Search for the cell housing the specified text and yield its (X, Y) center coordinate. 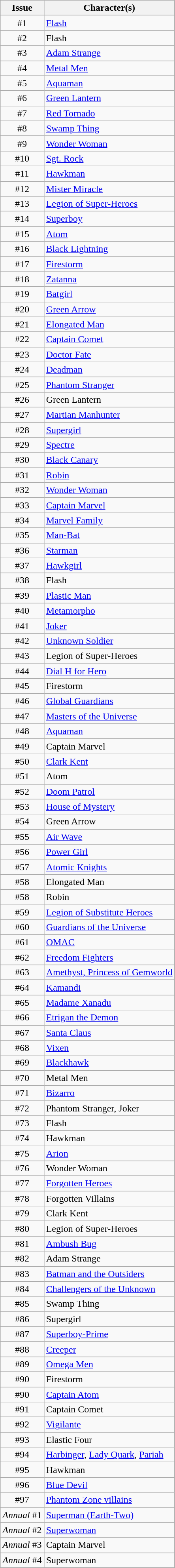
#78 (22, 1199)
#57 (22, 867)
Creeper (109, 1349)
#8 (22, 128)
#15 (22, 234)
#56 (22, 852)
#22 (22, 339)
Blue Devil (109, 1485)
#71 (22, 1093)
Santa Claus (109, 1033)
#77 (22, 1184)
#28 (22, 430)
#12 (22, 189)
Legion of Substitute Heroes (109, 912)
#61 (22, 942)
#33 (22, 505)
#38 (22, 580)
#65 (22, 1003)
#24 (22, 369)
Power Girl (109, 852)
Bizarro (109, 1093)
#81 (22, 1244)
Starman (109, 550)
Kamandi (109, 988)
Black Lightning (109, 249)
Batgirl (109, 294)
#7 (22, 113)
#45 (22, 686)
#63 (22, 972)
Annual #1 (22, 1515)
Etrigan the Demon (109, 1018)
Arion (109, 1153)
#50 (22, 761)
Blackhawk (109, 1063)
#75 (22, 1153)
#48 (22, 731)
#67 (22, 1033)
Plastic Man (109, 596)
Harbinger, Lady Quark, Pariah (109, 1455)
Issue (22, 8)
OMAC (109, 942)
#21 (22, 324)
Annual #4 (22, 1560)
Metamorpho (109, 611)
Guardians of the Universe (109, 927)
Vigilante (109, 1425)
Annual #2 (22, 1530)
Elastic Four (109, 1440)
#41 (22, 626)
#49 (22, 746)
Joker (109, 626)
#1 (22, 23)
#93 (22, 1440)
#34 (22, 520)
#9 (22, 143)
#5 (22, 83)
#76 (22, 1168)
#46 (22, 701)
#13 (22, 204)
#85 (22, 1304)
Superboy (109, 219)
Amethyst, Princess of Gemworld (109, 972)
#95 (22, 1470)
Doctor Fate (109, 354)
#20 (22, 309)
#60 (22, 927)
Challengers of the Unknown (109, 1289)
#17 (22, 264)
#32 (22, 490)
#87 (22, 1334)
#14 (22, 219)
Vixen (109, 1048)
#70 (22, 1078)
Global Guardians (109, 701)
#35 (22, 535)
Sgt. Rock (109, 158)
Annual #3 (22, 1545)
Masters of the Universe (109, 716)
Hawkgirl (109, 565)
#52 (22, 792)
#68 (22, 1048)
#84 (22, 1289)
#4 (22, 68)
#39 (22, 596)
House of Mystery (109, 807)
Air Wave (109, 837)
#97 (22, 1500)
#94 (22, 1455)
#44 (22, 671)
#3 (22, 53)
#69 (22, 1063)
Man-Bat (109, 535)
#11 (22, 173)
Superman (Earth-Two) (109, 1515)
Mister Miracle (109, 189)
#29 (22, 445)
#72 (22, 1108)
Captain Atom (109, 1394)
#66 (22, 1018)
Martian Manhunter (109, 415)
Forgotten Heroes (109, 1184)
#96 (22, 1485)
Dial H for Hero (109, 671)
Zatanna (109, 279)
Freedom Fighters (109, 957)
#43 (22, 656)
#86 (22, 1319)
#36 (22, 550)
#79 (22, 1214)
Phantom Stranger (109, 384)
#42 (22, 641)
#59 (22, 912)
#37 (22, 565)
#53 (22, 807)
#18 (22, 279)
#47 (22, 716)
#73 (22, 1123)
#27 (22, 415)
#30 (22, 460)
#89 (22, 1364)
#31 (22, 475)
#19 (22, 294)
#25 (22, 384)
#88 (22, 1349)
#82 (22, 1259)
Superboy-Prime (109, 1334)
Omega Men (109, 1364)
Marvel Family (109, 520)
Ambush Bug (109, 1244)
#26 (22, 400)
Batman and the Outsiders (109, 1274)
Doom Patrol (109, 792)
Spectre (109, 445)
#51 (22, 776)
#16 (22, 249)
#23 (22, 354)
#55 (22, 837)
#54 (22, 822)
#40 (22, 611)
Black Canary (109, 460)
Phantom Stranger, Joker (109, 1108)
Character(s) (109, 8)
Phantom Zone villains (109, 1500)
Red Tornado (109, 113)
Forgotten Villains (109, 1199)
#62 (22, 957)
#10 (22, 158)
#64 (22, 988)
#6 (22, 98)
Atomic Knights (109, 867)
#91 (22, 1410)
Unknown Soldier (109, 641)
Madame Xanadu (109, 1003)
#92 (22, 1425)
#83 (22, 1274)
#74 (22, 1138)
#2 (22, 38)
Deadman (109, 369)
#80 (22, 1229)
